Scan for the cell matching the given text and deliver its [x, y] coordinate at center. 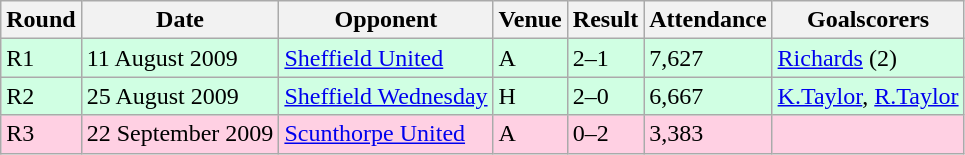
3,383 [708, 134]
2–1 [605, 58]
Richards (2) [868, 58]
K.Taylor, R.Taylor [868, 96]
Attendance [708, 20]
6,667 [708, 96]
Result [605, 20]
R1 [41, 58]
2–0 [605, 96]
R3 [41, 134]
0–2 [605, 134]
11 August 2009 [180, 58]
Opponent [386, 20]
Scunthorpe United [386, 134]
25 August 2009 [180, 96]
7,627 [708, 58]
Venue [530, 20]
Round [41, 20]
22 September 2009 [180, 134]
H [530, 96]
R2 [41, 96]
Date [180, 20]
Sheffield United [386, 58]
Sheffield Wednesday [386, 96]
Goalscorers [868, 20]
